Capture the cell that displays the provided text and extract its (X, Y) central coordinate. 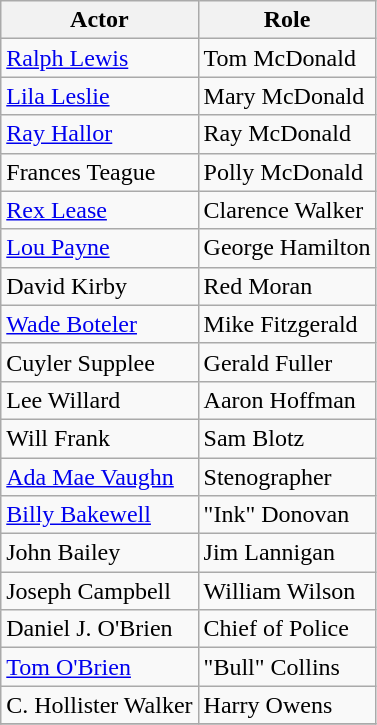
Cuyler Supplee (100, 362)
Actor (100, 20)
Polly McDonald (287, 172)
Sam Blotz (287, 438)
Harry Owens (287, 705)
Joseph Campbell (100, 591)
Lou Payne (100, 248)
Will Frank (100, 438)
Role (287, 20)
George Hamilton (287, 248)
David Kirby (100, 286)
Ada Mae Vaughn (100, 477)
Gerald Fuller (287, 362)
Lee Willard (100, 400)
Daniel J. O'Brien (100, 629)
Stenographer (287, 477)
Ralph Lewis (100, 58)
"Ink" Donovan (287, 515)
Tom McDonald (287, 58)
C. Hollister Walker (100, 705)
Rex Lease (100, 210)
Chief of Police (287, 629)
Aaron Hoffman (287, 400)
Jim Lannigan (287, 553)
John Bailey (100, 553)
Mary McDonald (287, 96)
Lila Leslie (100, 96)
Mike Fitzgerald (287, 324)
Tom O'Brien (100, 667)
Ray McDonald (287, 134)
"Bull" Collins (287, 667)
Frances Teague (100, 172)
William Wilson (287, 591)
Clarence Walker (287, 210)
Wade Boteler (100, 324)
Ray Hallor (100, 134)
Red Moran (287, 286)
Billy Bakewell (100, 515)
